Identify which cell holds the provided text, then report its (X, Y) central coordinate. 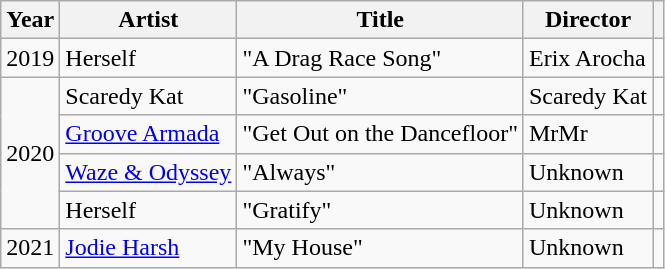
Title (380, 20)
Erix Arocha (588, 58)
Artist (148, 20)
Groove Armada (148, 134)
"Always" (380, 172)
"My House" (380, 248)
"Gratify" (380, 210)
2019 (30, 58)
"Gasoline" (380, 96)
MrMr (588, 134)
"A Drag Race Song" (380, 58)
Year (30, 20)
2021 (30, 248)
Director (588, 20)
2020 (30, 153)
Jodie Harsh (148, 248)
Waze & Odyssey (148, 172)
"Get Out on the Dancefloor" (380, 134)
